Find where the given text appears and provide that cell's center as [X, Y] coordinate. 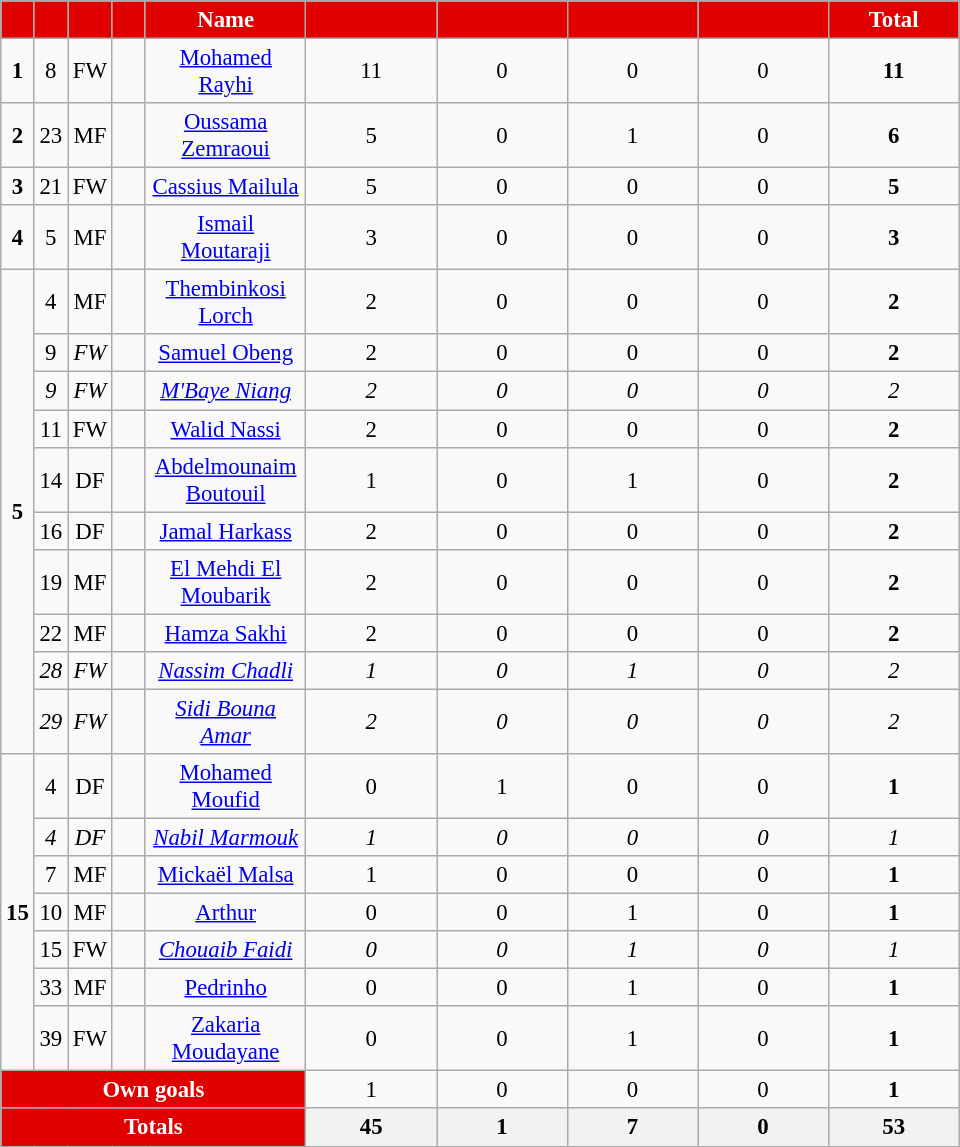
Walid Nassi [226, 429]
Chouaib Faidi [226, 950]
Thembinkosi Lorch [226, 302]
Name [226, 20]
Hamza Sakhi [226, 633]
28 [50, 671]
Samuel Obeng [226, 353]
19 [50, 582]
33 [50, 988]
23 [50, 136]
El Mehdi El Moubarik [226, 582]
45 [372, 1128]
21 [50, 187]
Total [894, 20]
Mohamed Rayhi [226, 72]
Abdelmounaim Boutouil [226, 480]
14 [50, 480]
Own goals [154, 1090]
39 [50, 1038]
Nabil Marmouk [226, 837]
Nassim Chadli [226, 671]
22 [50, 633]
Cassius Mailula [226, 187]
Zakaria Moudayane [226, 1038]
Ismail Moutaraji [226, 238]
Pedrinho [226, 988]
M'Baye Niang [226, 391]
Jamal Harkass [226, 531]
Sidi Bouna Amar [226, 722]
Oussama Zemraoui [226, 136]
53 [894, 1128]
16 [50, 531]
29 [50, 722]
Mickaël Malsa [226, 875]
6 [894, 136]
Arthur [226, 913]
Totals [154, 1128]
10 [50, 913]
Mohamed Moufid [226, 786]
8 [50, 72]
